From the cell containing the given text, extract its center point as (X, Y) coordinate. 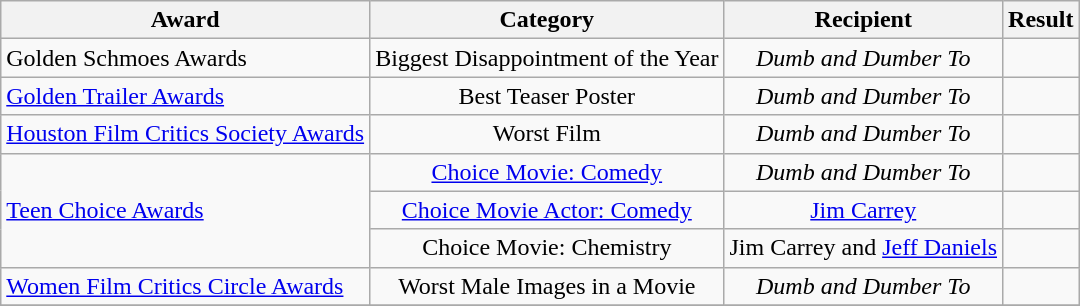
Houston Film Critics Society Awards (186, 134)
Jim Carrey (864, 210)
Choice Movie: Comedy (547, 172)
Choice Movie: Chemistry (547, 248)
Worst Male Images in a Movie (547, 286)
Jim Carrey and Jeff Daniels (864, 248)
Teen Choice Awards (186, 210)
Biggest Disappointment of the Year (547, 58)
Golden Trailer Awards (186, 96)
Result (1041, 20)
Best Teaser Poster (547, 96)
Choice Movie Actor: Comedy (547, 210)
Category (547, 20)
Award (186, 20)
Worst Film (547, 134)
Recipient (864, 20)
Golden Schmoes Awards (186, 58)
Women Film Critics Circle Awards (186, 286)
